Capture the cell that displays the provided text and extract its (X, Y) central coordinate. 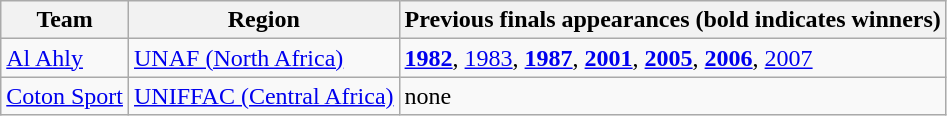
UNIFFAC (Central Africa) (264, 96)
Team (65, 20)
UNAF (North Africa) (264, 58)
Coton Sport (65, 96)
none (672, 96)
Al Ahly (65, 58)
Previous finals appearances (bold indicates winners) (672, 20)
Region (264, 20)
1982, 1983, 1987, 2001, 2005, 2006, 2007 (672, 58)
